Locate the cell with the specified text and output its (x, y) center coordinate. 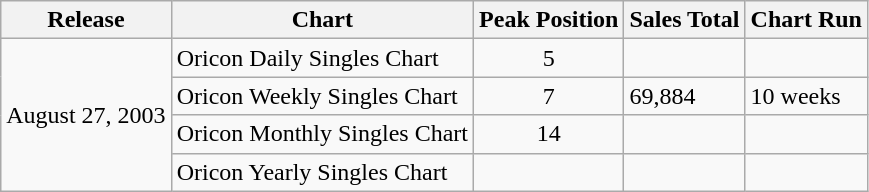
Oricon Weekly Singles Chart (322, 96)
Oricon Daily Singles Chart (322, 58)
Sales Total (684, 20)
10 weeks (806, 96)
Peak Position (549, 20)
Oricon Monthly Singles Chart (322, 134)
Chart (322, 20)
14 (549, 134)
Chart Run (806, 20)
7 (549, 96)
Oricon Yearly Singles Chart (322, 172)
Release (86, 20)
5 (549, 58)
August 27, 2003 (86, 115)
69,884 (684, 96)
